Scan for the cell matching the given text and deliver its [x, y] coordinate at center. 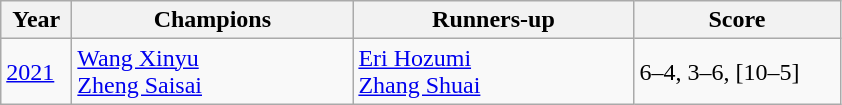
Runners-up [494, 20]
Score [737, 20]
2021 [36, 72]
Wang Xinyu Zheng Saisai [212, 72]
Champions [212, 20]
Year [36, 20]
6–4, 3–6, [10–5] [737, 72]
Eri Hozumi Zhang Shuai [494, 72]
